Determine the [x, y] coordinate at the center of the cell enclosing the given text.  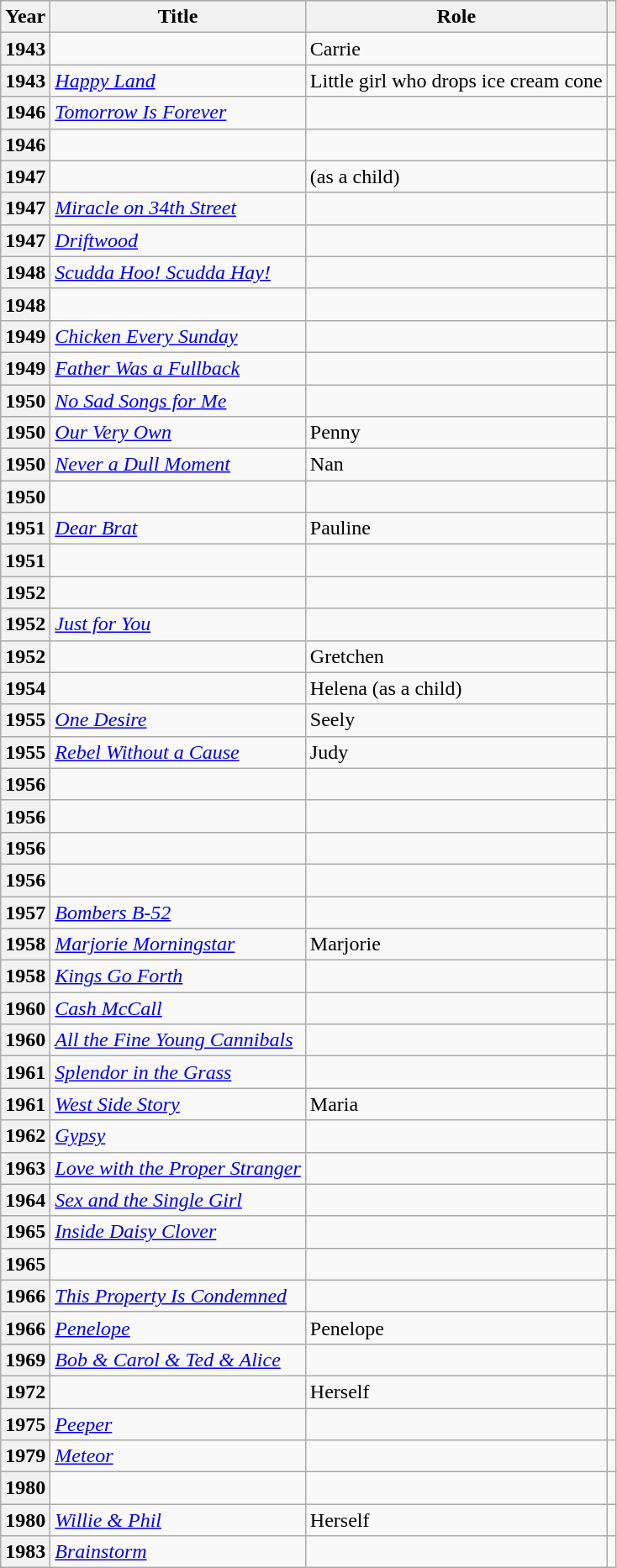
One Desire [178, 720]
Cash McCall [178, 1008]
Year [25, 17]
(as a child) [456, 176]
1964 [25, 1200]
Dear Brat [178, 529]
Bombers B-52 [178, 912]
Judy [456, 752]
Title [178, 17]
West Side Story [178, 1104]
Helena (as a child) [456, 688]
Splendor in the Grass [178, 1072]
Brainstorm [178, 1552]
Love with the Proper Stranger [178, 1168]
Inside Daisy Clover [178, 1232]
Driftwood [178, 240]
1979 [25, 1456]
Marjorie Morningstar [178, 944]
Happy Land [178, 81]
Gypsy [178, 1136]
1972 [25, 1392]
No Sad Songs for Me [178, 401]
Meteor [178, 1456]
Father Was a Fullback [178, 368]
Never a Dull Moment [178, 465]
Little girl who drops ice cream cone [456, 81]
1963 [25, 1168]
Rebel Without a Cause [178, 752]
Pauline [456, 529]
Carrie [456, 49]
Marjorie [456, 944]
1954 [25, 688]
1962 [25, 1136]
Miracle on 34th Street [178, 208]
Seely [456, 720]
Maria [456, 1104]
Willie & Phil [178, 1520]
Chicken Every Sunday [178, 336]
Role [456, 17]
1969 [25, 1360]
1957 [25, 912]
Peeper [178, 1424]
Sex and the Single Girl [178, 1200]
Scudda Hoo! Scudda Hay! [178, 272]
1975 [25, 1424]
This Property Is Condemned [178, 1296]
Our Very Own [178, 433]
Penny [456, 433]
Tomorrow Is Forever [178, 113]
1983 [25, 1552]
All the Fine Young Cannibals [178, 1040]
Kings Go Forth [178, 976]
Gretchen [456, 656]
Bob & Carol & Ted & Alice [178, 1360]
Nan [456, 465]
Just for You [178, 624]
